Return the (X, Y) coordinate for the center point of the cell that contains the specified text.  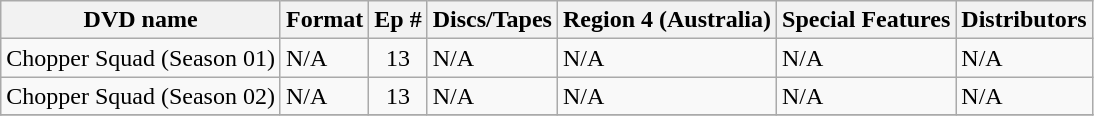
Discs/Tapes (492, 20)
Chopper Squad (Season 01) (141, 58)
Region 4 (Australia) (666, 20)
Ep # (398, 20)
Distributors (1024, 20)
Format (324, 20)
Special Features (866, 20)
DVD name (141, 20)
Chopper Squad (Season 02) (141, 96)
